Find where the given text appears and provide that cell's center as (X, Y) coordinate. 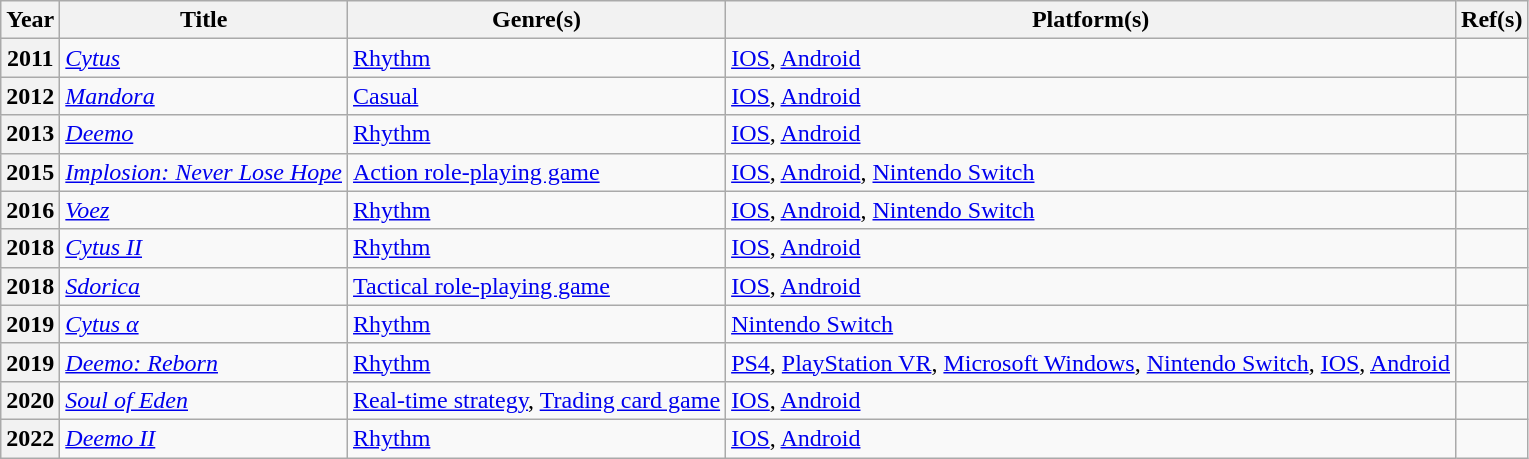
2015 (30, 172)
2020 (30, 400)
2013 (30, 134)
2011 (30, 58)
Action role-playing game (537, 172)
Implosion: Never Lose Hope (204, 172)
Soul of Eden (204, 400)
Cytus α (204, 324)
Casual (537, 96)
Year (30, 20)
Cytus II (204, 248)
Cytus (204, 58)
Genre(s) (537, 20)
Title (204, 20)
Ref(s) (1492, 20)
Nintendo Switch (1091, 324)
Platform(s) (1091, 20)
Sdorica (204, 286)
Tactical role-playing game (537, 286)
Deemo II (204, 438)
2016 (30, 210)
Deemo (204, 134)
Mandora (204, 96)
2012 (30, 96)
Voez (204, 210)
Deemo: Reborn (204, 362)
Real-time strategy, Trading card game (537, 400)
PS4, PlayStation VR, Microsoft Windows, Nintendo Switch, IOS, Android (1091, 362)
2022 (30, 438)
